Extract the (X, Y) coordinate from the center of the cell holding the provided text.  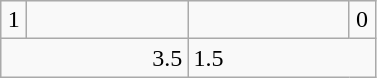
0 (362, 20)
3.5 (94, 58)
1.5 (282, 58)
1 (14, 20)
